Determine the (X, Y) coordinate at the center of the cell enclosing the given text.  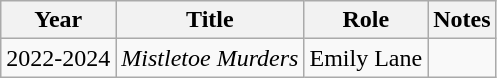
Notes (462, 20)
2022-2024 (58, 58)
Mistletoe Murders (210, 58)
Title (210, 20)
Emily Lane (366, 58)
Role (366, 20)
Year (58, 20)
